Capture the cell that displays the provided text and extract its (X, Y) central coordinate. 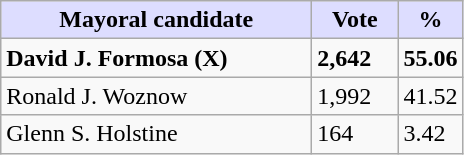
David J. Formosa (X) (156, 58)
2,642 (355, 58)
Vote (355, 20)
164 (355, 134)
55.06 (430, 58)
Ronald J. Woznow (156, 96)
Mayoral candidate (156, 20)
3.42 (430, 134)
1,992 (355, 96)
41.52 (430, 96)
% (430, 20)
Glenn S. Holstine (156, 134)
